Identify which cell holds the provided text, then report its (X, Y) central coordinate. 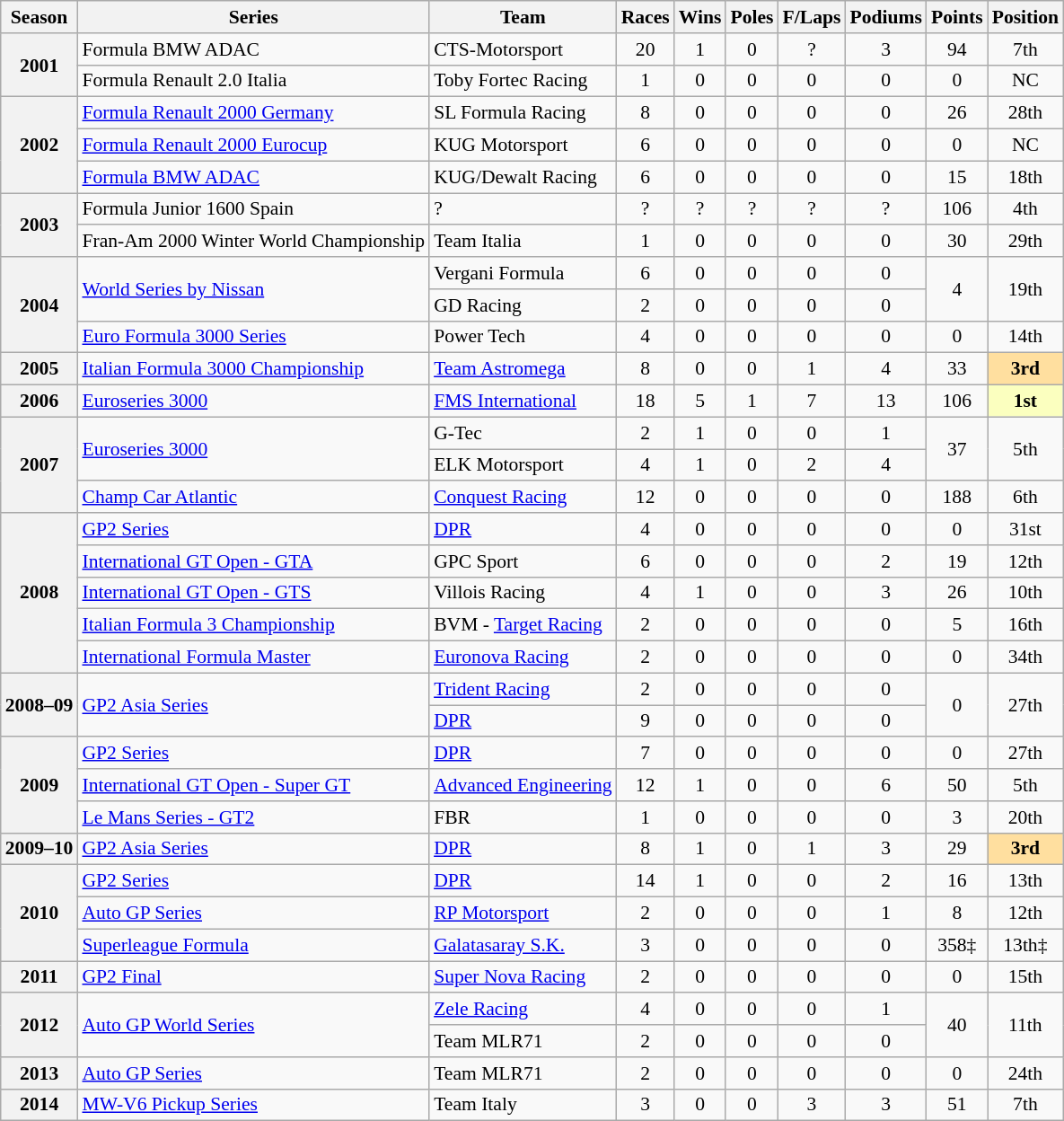
29th (1025, 242)
Italian Formula 3 Championship (253, 625)
2003 (40, 225)
16 (957, 881)
Wins (700, 17)
KUG Motorsport (523, 146)
50 (957, 785)
International GT Open - GTA (253, 561)
Team Italia (523, 242)
16th (1025, 625)
2006 (40, 402)
Position (1025, 17)
9 (646, 721)
World Series by Nissan (253, 289)
188 (957, 498)
Power Tech (523, 337)
29 (957, 849)
Superleague Formula (253, 945)
2009–10 (40, 849)
2009 (40, 785)
20 (646, 49)
33 (957, 369)
Galatasaray S.K. (523, 945)
2001 (40, 65)
14th (1025, 337)
F/Laps (812, 17)
1st (1025, 402)
SL Formula Racing (523, 113)
Vergani Formula (523, 273)
Italian Formula 3000 Championship (253, 369)
International Formula Master (253, 658)
Formula Junior 1600 Spain (253, 209)
Points (957, 17)
15th (1025, 977)
10th (1025, 593)
94 (957, 49)
KUG/Dewalt Racing (523, 177)
Podiums (885, 17)
6th (1025, 498)
Formula Renault 2.0 Italia (253, 81)
13th‡ (1025, 945)
Team Italy (523, 1105)
2014 (40, 1105)
BVM - Target Racing (523, 625)
2013 (40, 1073)
34th (1025, 658)
Toby Fortec Racing (523, 81)
11th (1025, 1026)
358‡ (957, 945)
14 (646, 881)
18 (646, 402)
40 (957, 1026)
Team (523, 17)
51 (957, 1105)
2012 (40, 1026)
2005 (40, 369)
Euro Formula 3000 Series (253, 337)
Le Mans Series - GT2 (253, 817)
International GT Open - Super GT (253, 785)
Formula Renault 2000 Eurocup (253, 146)
Fran-Am 2000 Winter World Championship (253, 242)
G-Tec (523, 433)
19 (957, 561)
20th (1025, 817)
CTS-Motorsport (523, 49)
2002 (40, 146)
18th (1025, 177)
2004 (40, 305)
28th (1025, 113)
Formula Renault 2000 Germany (253, 113)
15 (957, 177)
Trident Racing (523, 689)
13th (1025, 881)
RP Motorsport (523, 914)
37 (957, 449)
2011 (40, 977)
MW-V6 Pickup Series (253, 1105)
13 (885, 402)
Series (253, 17)
4th (1025, 209)
2010 (40, 913)
Auto GP World Series (253, 1026)
30 (957, 242)
19th (1025, 289)
International GT Open - GTS (253, 593)
Season (40, 17)
2008 (40, 593)
ELK Motorsport (523, 465)
FMS International (523, 402)
GP2 Final (253, 977)
Conquest Racing (523, 498)
2008–09 (40, 704)
FBR (523, 817)
Races (646, 17)
31st (1025, 529)
Advanced Engineering (523, 785)
Euronova Racing (523, 658)
Team Astromega (523, 369)
Villois Racing (523, 593)
Champ Car Atlantic (253, 498)
Poles (752, 17)
Super Nova Racing (523, 977)
GPC Sport (523, 561)
24th (1025, 1073)
Zele Racing (523, 1010)
GD Racing (523, 305)
2007 (40, 465)
